Scan for the cell matching the given text and deliver its [x, y] coordinate at center. 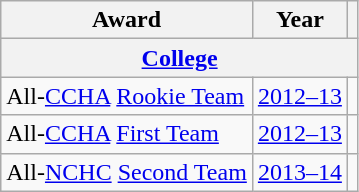
Year [300, 20]
College [180, 58]
All-CCHA First Team [127, 134]
Award [127, 20]
2013–14 [300, 172]
All-CCHA Rookie Team [127, 96]
All-NCHC Second Team [127, 172]
